Return [X, Y] of the center of cell containing provided text 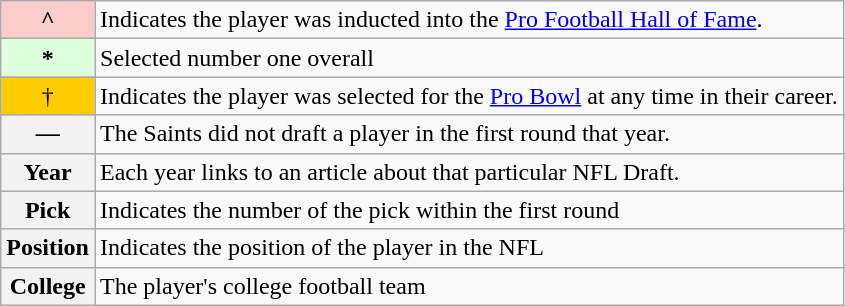
The Saints did not draft a player in the first round that year. [468, 134]
Position [48, 248]
College [48, 286]
Indicates the player was selected for the Pro Bowl at any time in their career. [468, 96]
* [48, 58]
Indicates the number of the pick within the first round [468, 210]
Pick [48, 210]
Selected number one overall [468, 58]
Indicates the player was inducted into the Pro Football Hall of Fame. [468, 20]
The player's college football team [468, 286]
Indicates the position of the player in the NFL [468, 248]
^ [48, 20]
— [48, 134]
Each year links to an article about that particular NFL Draft. [468, 172]
† [48, 96]
Year [48, 172]
